Provide the [X, Y] coordinate of the cell's center where the given text is located.  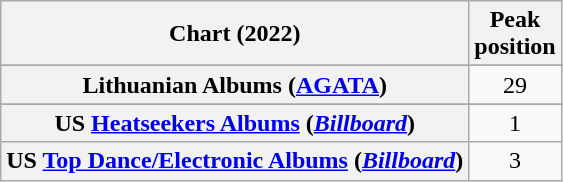
US Heatseekers Albums (Billboard) [235, 123]
US Top Dance/Electronic Albums (Billboard) [235, 161]
3 [515, 161]
1 [515, 123]
29 [515, 85]
Chart (2022) [235, 34]
Lithuanian Albums (AGATA) [235, 85]
Peakposition [515, 34]
